Provide the (x, y) coordinate of the cell's center where the given text is located.  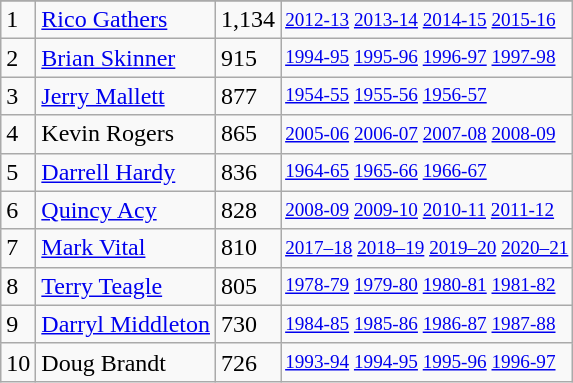
Terry Teagle (126, 286)
8 (18, 286)
2 (18, 58)
1994-95 1995-96 1996-97 1997-98 (427, 58)
1984-85 1985-86 1986-87 1987-88 (427, 324)
Kevin Rogers (126, 134)
2017–18 2018–19 2019–20 2020–21 (427, 248)
1954-55 1955-56 1956-57 (427, 96)
915 (248, 58)
Rico Gathers (126, 20)
828 (248, 210)
2012-13 2013-14 2014-15 2015-16 (427, 20)
1 (18, 20)
6 (18, 210)
3 (18, 96)
Doug Brandt (126, 362)
Brian Skinner (126, 58)
836 (248, 172)
1993-94 1994-95 1995-96 1996-97 (427, 362)
726 (248, 362)
5 (18, 172)
865 (248, 134)
805 (248, 286)
7 (18, 248)
Darryl Middleton (126, 324)
1,134 (248, 20)
1964-65 1965-66 1966-67 (427, 172)
10 (18, 362)
Quincy Acy (126, 210)
810 (248, 248)
9 (18, 324)
1978-79 1979-80 1980-81 1981-82 (427, 286)
4 (18, 134)
730 (248, 324)
2008-09 2009-10 2010-11 2011-12 (427, 210)
Jerry Mallett (126, 96)
877 (248, 96)
Mark Vital (126, 248)
Darrell Hardy (126, 172)
2005-06 2006-07 2007-08 2008-09 (427, 134)
